Pinpoint the cell where the given text exists, returning its (X, Y) midpoint coordinate. 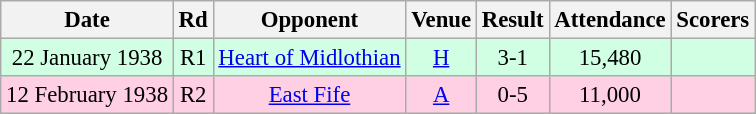
0-5 (512, 95)
Date (88, 20)
Result (512, 20)
Rd (193, 20)
Venue (442, 20)
22 January 1938 (88, 58)
12 February 1938 (88, 95)
East Fife (310, 95)
Attendance (610, 20)
15,480 (610, 58)
Heart of Midlothian (310, 58)
H (442, 58)
11,000 (610, 95)
3-1 (512, 58)
R2 (193, 95)
Opponent (310, 20)
A (442, 95)
Scorers (713, 20)
R1 (193, 58)
